Return (x, y) of the center of cell containing provided text 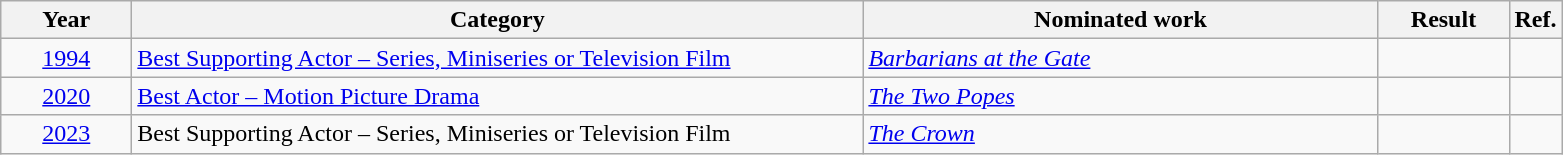
Best Actor – Motion Picture Drama (498, 96)
Category (498, 20)
Barbarians at the Gate (1120, 58)
The Two Popes (1120, 96)
1994 (66, 58)
Nominated work (1120, 20)
The Crown (1120, 134)
Result (1444, 20)
2020 (66, 96)
Year (66, 20)
2023 (66, 134)
Ref. (1536, 20)
